Detect which cell encompasses the target text, then output its [X, Y] center coordinate. 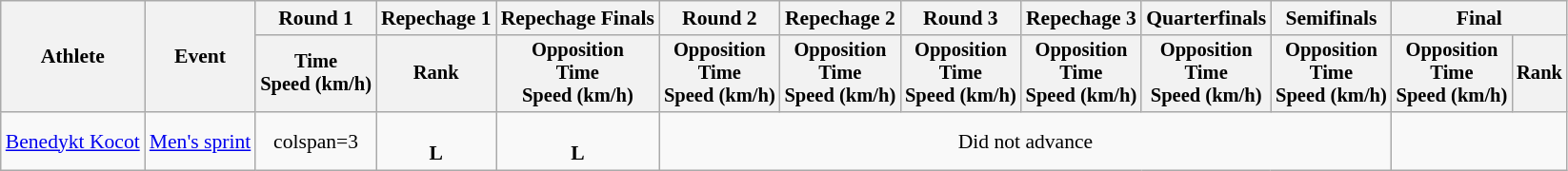
Event [200, 57]
Repechage 1 [436, 18]
Repechage 3 [1082, 18]
Repechage 2 [840, 18]
Benedykt Kocot [72, 141]
Round 2 [720, 18]
Semifinals [1332, 18]
Did not advance [1025, 141]
Repechage Finals [577, 18]
Round 1 [316, 18]
colspan=3 [316, 141]
Final [1479, 18]
Athlete [72, 57]
Quarterfinals [1206, 18]
Men's sprint [200, 141]
TimeSpeed (km/h) [316, 74]
Round 3 [960, 18]
